Extract the [X, Y] coordinate from the center of the cell holding the provided text.  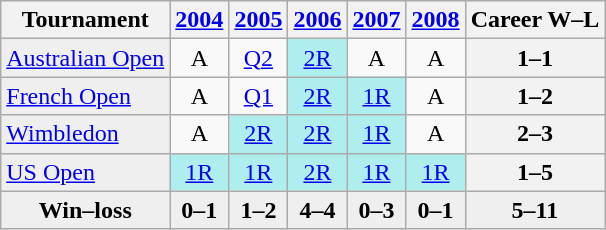
4–4 [318, 210]
5–11 [535, 210]
1–5 [535, 172]
2008 [436, 20]
2007 [376, 20]
2006 [318, 20]
French Open [86, 96]
Wimbledon [86, 134]
US Open [86, 172]
Q2 [258, 58]
1–1 [535, 58]
2005 [258, 20]
Q1 [258, 96]
Tournament [86, 20]
0–3 [376, 210]
Career W–L [535, 20]
2–3 [535, 134]
Win–loss [86, 210]
Australian Open [86, 58]
2004 [200, 20]
